Provide the (X, Y) coordinate of the cell's center where the given text is located.  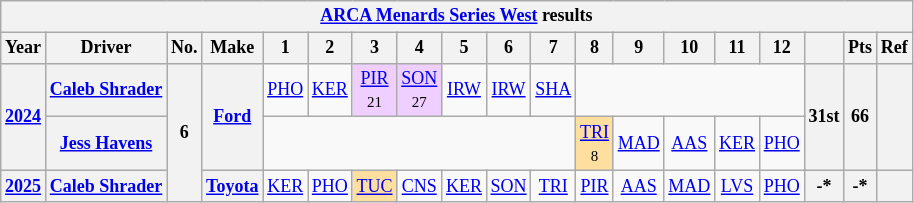
No. (184, 48)
TUC (374, 186)
1 (286, 48)
CNS (420, 186)
11 (738, 48)
PIR21 (374, 90)
Pts (860, 48)
SON27 (420, 90)
Jess Havens (106, 144)
8 (595, 48)
Toyota (232, 186)
10 (690, 48)
TRI (554, 186)
7 (554, 48)
Ford (232, 116)
Make (232, 48)
2 (330, 48)
TRI8 (595, 144)
3 (374, 48)
4 (420, 48)
5 (464, 48)
ARCA Menards Series West results (456, 16)
31st (824, 116)
SON (508, 186)
SHA (554, 90)
9 (638, 48)
2025 (24, 186)
LVS (738, 186)
Driver (106, 48)
PIR (595, 186)
12 (782, 48)
Year (24, 48)
Ref (894, 48)
2024 (24, 116)
66 (860, 116)
